Find where the given text appears and provide that cell's center as (X, Y) coordinate. 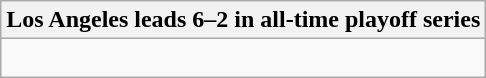
Los Angeles leads 6–2 in all-time playoff series (244, 20)
